Return (x, y) of the center of cell containing provided text 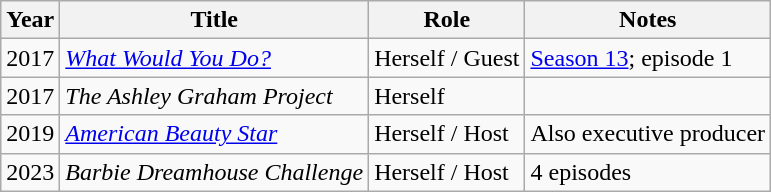
2019 (30, 134)
Year (30, 20)
The Ashley Graham Project (214, 96)
4 episodes (648, 172)
Herself (447, 96)
Title (214, 20)
Herself / Guest (447, 58)
American Beauty Star (214, 134)
2023 (30, 172)
What Would You Do? (214, 58)
Also executive producer (648, 134)
Barbie Dreamhouse Challenge (214, 172)
Season 13; episode 1 (648, 58)
Notes (648, 20)
Role (447, 20)
